Search for the cell housing the specified text and yield its [x, y] center coordinate. 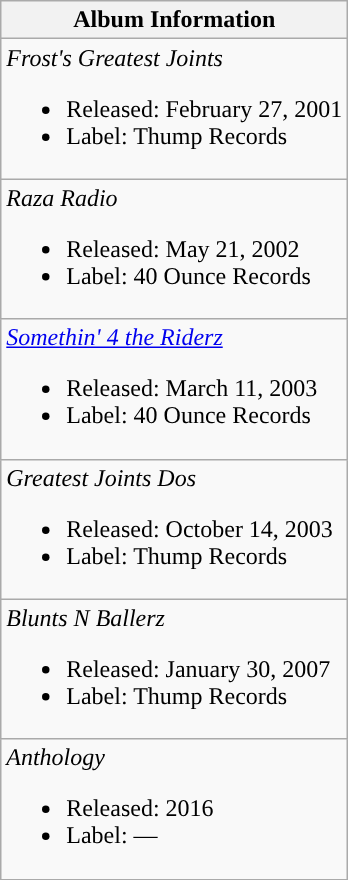
AnthologyReleased: 2016Label: — [174, 809]
Blunts N BallerzReleased: January 30, 2007Label: Thump Records [174, 669]
Greatest Joints DosReleased: October 14, 2003Label: Thump Records [174, 529]
Album Information [174, 20]
Frost's Greatest JointsReleased: February 27, 2001Label: Thump Records [174, 109]
Somethin' 4 the RiderzReleased: March 11, 2003Label: 40 Ounce Records [174, 389]
Raza RadioReleased: May 21, 2002Label: 40 Ounce Records [174, 249]
